Detect which cell encompasses the target text, then output its (X, Y) center coordinate. 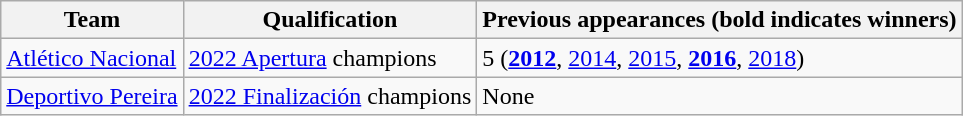
Qualification (330, 20)
Previous appearances (bold indicates winners) (720, 20)
Atlético Nacional (92, 58)
Deportivo Pereira (92, 96)
None (720, 96)
2022 Finalización champions (330, 96)
Team (92, 20)
5 (2012, 2014, 2015, 2016, 2018) (720, 58)
2022 Apertura champions (330, 58)
